Output the [x, y] coordinate of the center of the cell containing the given text.  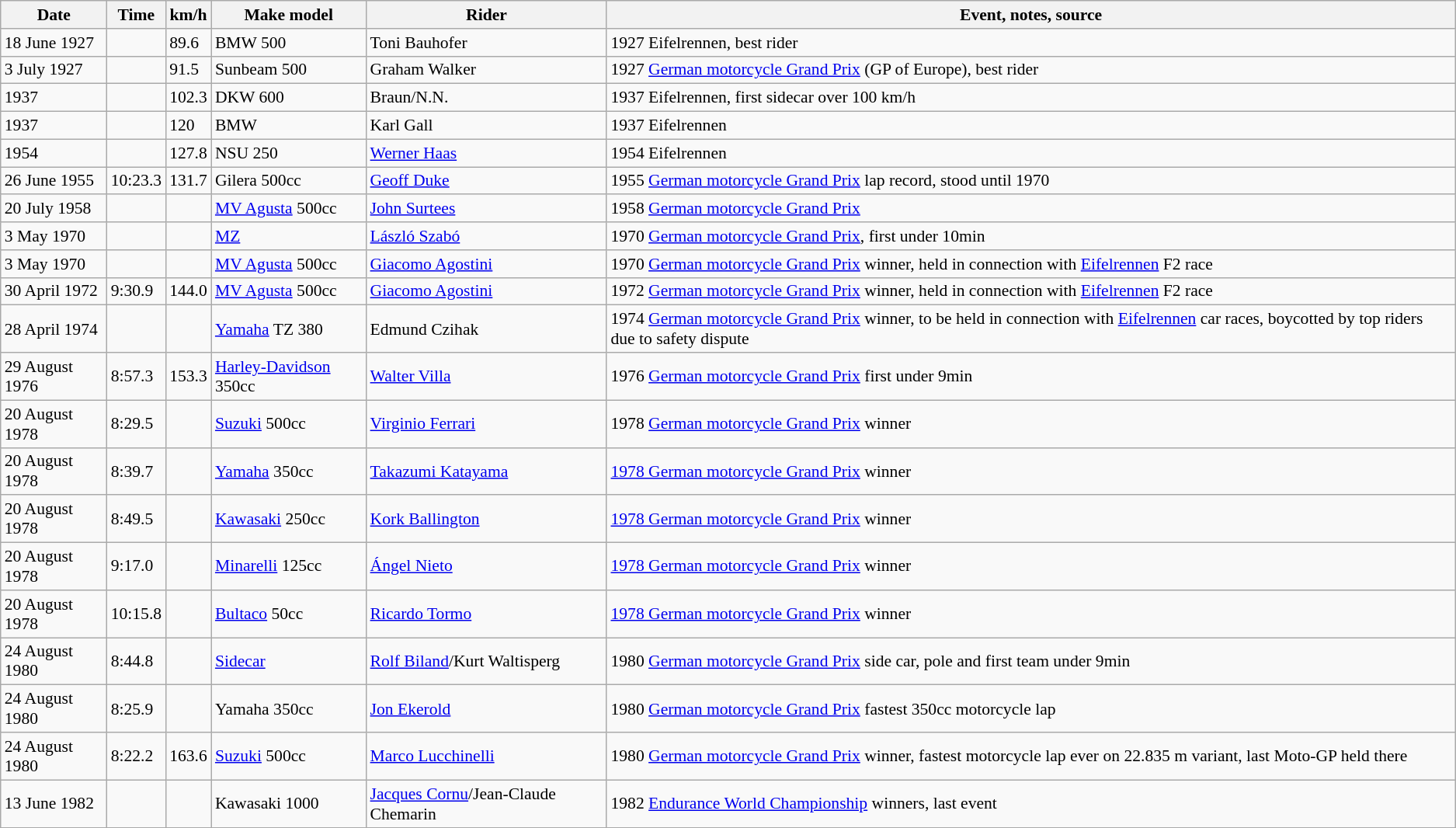
John Surtees [487, 209]
Kork Ballington [487, 519]
Geoff Duke [487, 181]
László Szabó [487, 236]
91.5 [188, 70]
Sidecar [289, 662]
1954 Eifelrennen [1030, 153]
Rider [487, 15]
8:39.7 [137, 471]
89.6 [188, 43]
1937 Eifelrennen, first sidecar over 100 km/h [1030, 98]
13 June 1982 [54, 803]
Marco Lucchinelli [487, 757]
km/h [188, 15]
8:44.8 [137, 662]
Harley-Davidson 350cc [289, 376]
26 June 1955 [54, 181]
Event, notes, source [1030, 15]
9:30.9 [137, 291]
120 [188, 126]
153.3 [188, 376]
1980 German motorcycle Grand Prix side car, pole and first team under 9min [1030, 662]
1976 German motorcycle Grand Prix first under 9min [1030, 376]
Graham Walker [487, 70]
1954 [54, 153]
BMW [289, 126]
Sunbeam 500 [289, 70]
1958 German motorcycle Grand Prix [1030, 209]
Braun/N.N. [487, 98]
28 April 1974 [54, 329]
Make model [289, 15]
8:49.5 [137, 519]
1927 German motorcycle Grand Prix (GP of Europe), best rider [1030, 70]
Minarelli 125cc [289, 567]
1955 German motorcycle Grand Prix lap record, stood until 1970 [1030, 181]
Karl Gall [487, 126]
NSU 250 [289, 153]
Date [54, 15]
Bultaco 50cc [289, 614]
Ricardo Tormo [487, 614]
1970 German motorcycle Grand Prix winner, held in connection with Eifelrennen F2 race [1030, 264]
1980 German motorcycle Grand Prix fastest 350cc motorcycle lap [1030, 708]
144.0 [188, 291]
8:29.5 [137, 424]
30 April 1972 [54, 291]
1972 German motorcycle Grand Prix winner, held in connection with Eifelrennen F2 race [1030, 291]
18 June 1927 [54, 43]
127.8 [188, 153]
Kawasaki 1000 [289, 803]
1974 German motorcycle Grand Prix winner, to be held in connection with Eifelrennen car races, boycotted by top riders due to safety dispute [1030, 329]
DKW 600 [289, 98]
10:23.3 [137, 181]
Toni Bauhofer [487, 43]
BMW 500 [289, 43]
Ángel Nieto [487, 567]
Time [137, 15]
MZ [289, 236]
8:57.3 [137, 376]
1937 Eifelrennen [1030, 126]
Gilera 500cc [289, 181]
29 August 1976 [54, 376]
1927 Eifelrennen, best rider [1030, 43]
Yamaha TZ 380 [289, 329]
Walter Villa [487, 376]
102.3 [188, 98]
Jacques Cornu/Jean-Claude Chemarin [487, 803]
20 July 1958 [54, 209]
1970 German motorcycle Grand Prix, first under 10min [1030, 236]
1982 Endurance World Championship winners, last event [1030, 803]
Virginio Ferrari [487, 424]
Rolf Biland/Kurt Waltisperg [487, 662]
163.6 [188, 757]
1980 German motorcycle Grand Prix winner, fastest motorcycle lap ever on 22.835 m variant, last Moto-GP held there [1030, 757]
131.7 [188, 181]
8:22.2 [137, 757]
Kawasaki 250cc [289, 519]
Takazumi Katayama [487, 471]
Werner Haas [487, 153]
8:25.9 [137, 708]
Edmund Czihak [487, 329]
10:15.8 [137, 614]
3 July 1927 [54, 70]
Jon Ekerold [487, 708]
9:17.0 [137, 567]
